From the cell containing the given text, extract its center point as [X, Y] coordinate. 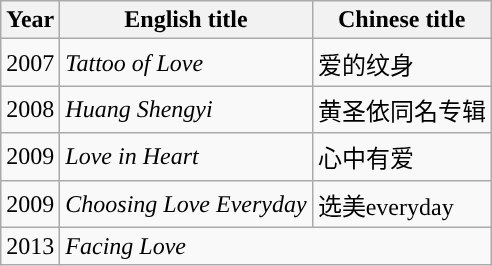
黄圣依同名专辑 [402, 110]
2013 [30, 246]
Choosing Love Everyday [186, 204]
Chinese title [402, 20]
2008 [30, 110]
Year [30, 20]
爱的纹身 [402, 62]
Huang Shengyi [186, 110]
Tattoo of Love [186, 62]
English title [186, 20]
Love in Heart [186, 156]
选美everyday [402, 204]
Facing Love [276, 246]
心中有爱 [402, 156]
2007 [30, 62]
